Return (x, y) of the center of cell containing provided text 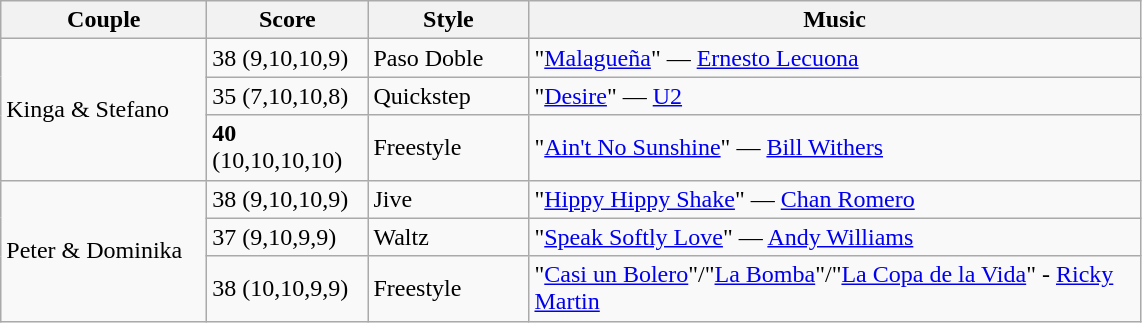
40 (10,10,10,10) (288, 148)
Paso Doble (448, 58)
Jive (448, 199)
Quickstep (448, 96)
"Desire" — U2 (834, 96)
"Hippy Hippy Shake" — Chan Romero (834, 199)
Peter & Dominika (104, 250)
37 (9,10,9,9) (288, 237)
Waltz (448, 237)
Music (834, 20)
"Ain't No Sunshine" — Bill Withers (834, 148)
38 (10,10,9,9) (288, 288)
Kinga & Stefano (104, 110)
Couple (104, 20)
Score (288, 20)
35 (7,10,10,8) (288, 96)
"Casi un Bolero"/"La Bomba"/"La Copa de la Vida" - Ricky Martin (834, 288)
"Malagueña" — Ernesto Lecuona (834, 58)
"Speak Softly Love" — Andy Williams (834, 237)
Style (448, 20)
